Detect which cell encompasses the target text, then output its (x, y) center coordinate. 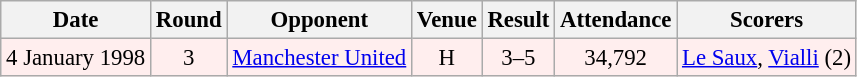
Result (518, 20)
Le Saux, Vialli (2) (767, 58)
Round (189, 20)
H (448, 58)
3 (189, 58)
Opponent (320, 20)
Scorers (767, 20)
34,792 (616, 58)
4 January 1998 (76, 58)
Venue (448, 20)
Attendance (616, 20)
3–5 (518, 58)
Manchester United (320, 58)
Date (76, 20)
